From the cell containing the given text, extract its center point as [x, y] coordinate. 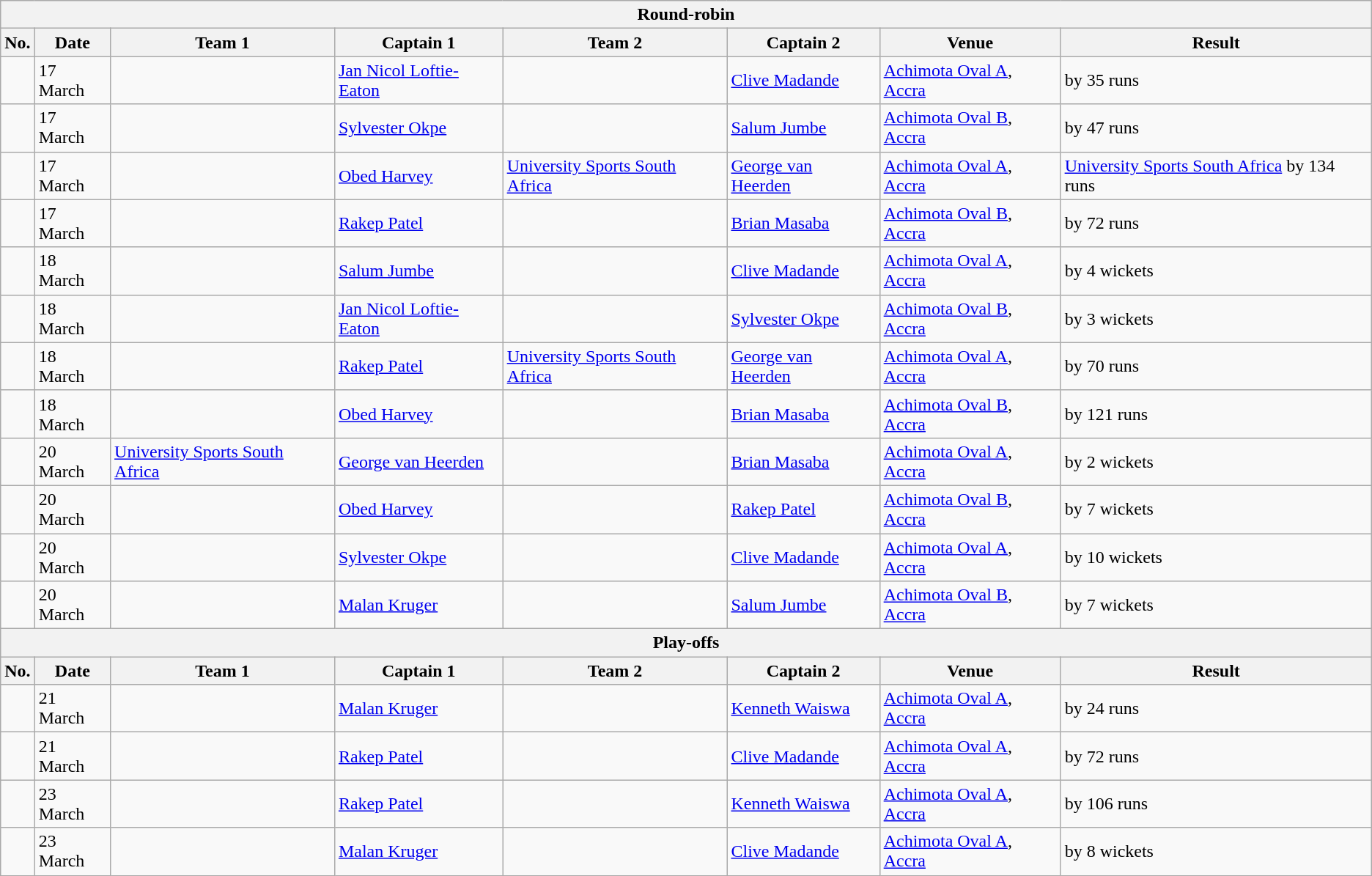
by 2 wickets [1216, 462]
by 47 runs [1216, 128]
by 35 runs [1216, 81]
by 10 wickets [1216, 557]
by 70 runs [1216, 367]
by 121 runs [1216, 413]
by 24 runs [1216, 708]
by 8 wickets [1216, 852]
by 106 runs [1216, 803]
Round-robin [686, 15]
by 4 wickets [1216, 271]
by 3 wickets [1216, 318]
University Sports South Africa by 134 runs [1216, 176]
Play-offs [686, 643]
